Find where the given text appears and provide that cell's center as [x, y] coordinate. 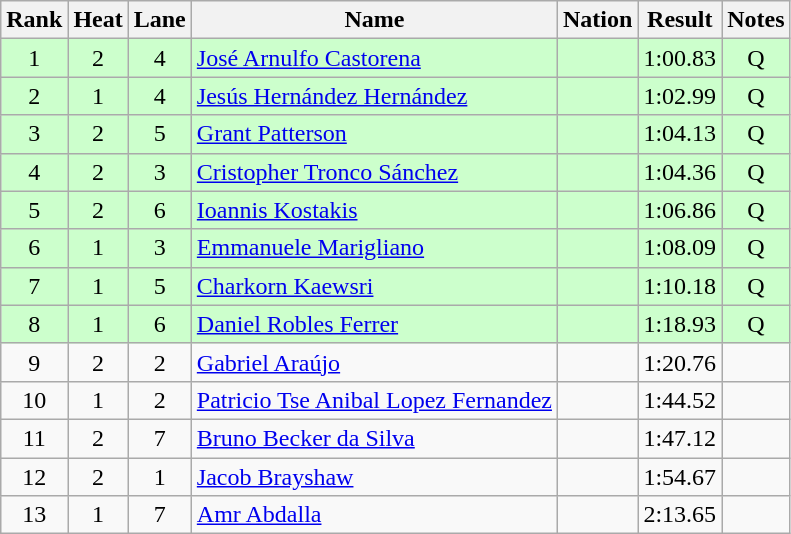
1:20.76 [680, 362]
Lane [160, 20]
José Arnulfo Castorena [374, 58]
Grant Patterson [374, 134]
Heat [98, 20]
10 [34, 400]
1:10.18 [680, 286]
Result [680, 20]
Notes [756, 20]
1:08.09 [680, 248]
11 [34, 438]
Charkorn Kaewsri [374, 286]
Cristopher Tronco Sánchez [374, 172]
1:54.67 [680, 477]
Jacob Brayshaw [374, 477]
1:44.52 [680, 400]
Bruno Becker da Silva [374, 438]
Name [374, 20]
12 [34, 477]
1:06.86 [680, 210]
2:13.65 [680, 515]
Nation [597, 20]
Patricio Tse Anibal Lopez Fernandez [374, 400]
13 [34, 515]
1:47.12 [680, 438]
Emmanuele Marigliano [374, 248]
Daniel Robles Ferrer [374, 324]
1:00.83 [680, 58]
1:04.36 [680, 172]
Amr Abdalla [374, 515]
8 [34, 324]
Ioannis Kostakis [374, 210]
1:04.13 [680, 134]
9 [34, 362]
Jesús Hernández Hernández [374, 96]
1:18.93 [680, 324]
1:02.99 [680, 96]
Rank [34, 20]
Gabriel Araújo [374, 362]
